Search for the cell housing the specified text and yield its (x, y) center coordinate. 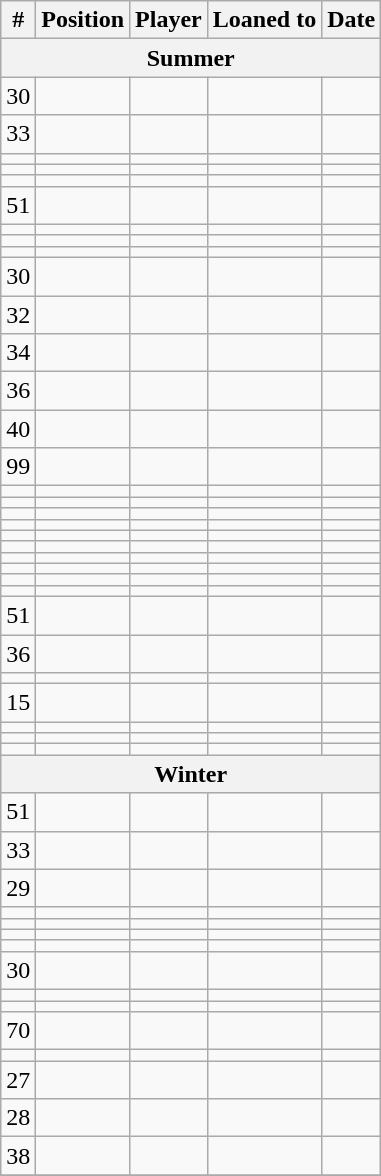
27 (18, 1080)
70 (18, 1031)
Position (83, 20)
34 (18, 353)
Summer (191, 58)
38 (18, 1156)
40 (18, 429)
Date (352, 20)
Player (169, 20)
Winter (191, 774)
28 (18, 1118)
29 (18, 888)
15 (18, 703)
32 (18, 315)
Loaned to (264, 20)
99 (18, 467)
# (18, 20)
